Detect which cell encompasses the target text, then output its [X, Y] center coordinate. 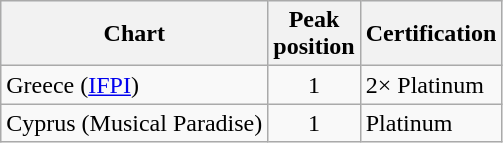
Chart [134, 34]
Platinum [431, 123]
Greece (IFPI) [134, 85]
Certification [431, 34]
2× Platinum [431, 85]
Peakposition [314, 34]
Cyprus (Musical Paradise) [134, 123]
